Identify which cell holds the provided text, then report its (X, Y) central coordinate. 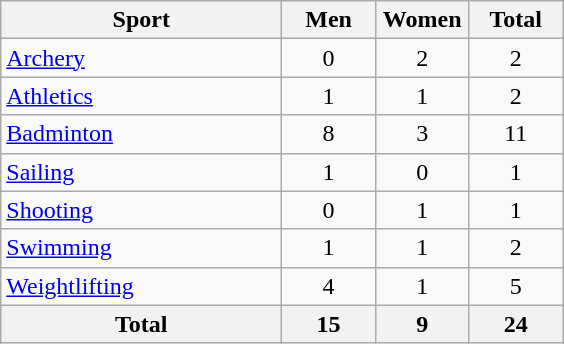
9 (422, 324)
Badminton (142, 134)
Athletics (142, 96)
5 (516, 286)
Weightlifting (142, 286)
4 (329, 286)
Men (329, 20)
Women (422, 20)
Sailing (142, 172)
Sport (142, 20)
11 (516, 134)
Shooting (142, 210)
24 (516, 324)
3 (422, 134)
Swimming (142, 248)
Archery (142, 58)
15 (329, 324)
8 (329, 134)
